Provide the [x, y] coordinate of the cell's center where the given text is located.  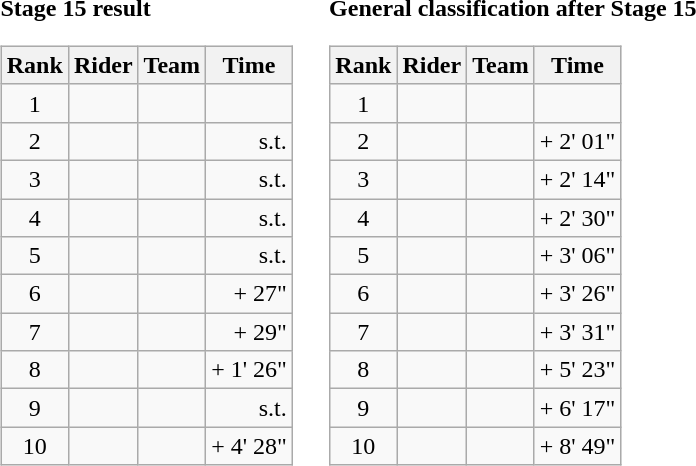
+ 27" [250, 294]
+ 8' 49" [578, 446]
+ 2' 30" [578, 217]
+ 2' 01" [578, 141]
+ 3' 31" [578, 332]
+ 1' 26" [250, 370]
+ 5' 23" [578, 370]
+ 3' 26" [578, 294]
+ 6' 17" [578, 408]
+ 2' 14" [578, 179]
+ 4' 28" [250, 446]
+ 3' 06" [578, 256]
+ 29" [250, 332]
